Scan for the cell matching the given text and deliver its [X, Y] coordinate at center. 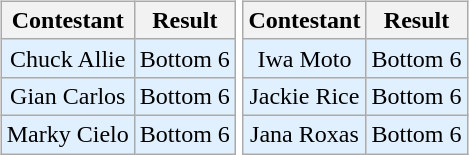
Jackie Rice [304, 96]
Iwa Moto [304, 58]
Chuck Allie [68, 58]
Gian Carlos [68, 96]
Jana Roxas [304, 134]
Marky Cielo [68, 134]
